Find where the given text appears and provide that cell's center as (X, Y) coordinate. 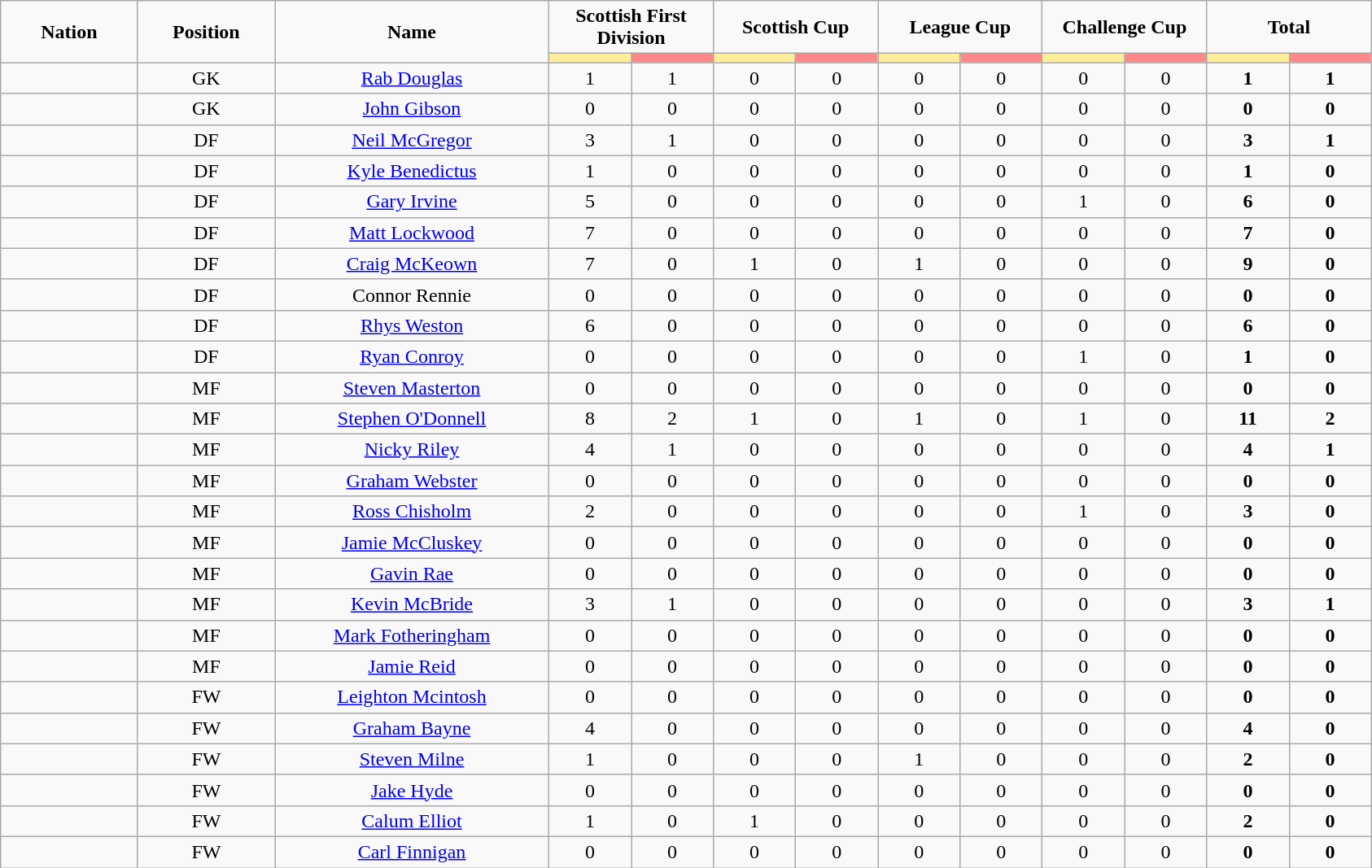
Connor Rennie (412, 294)
Rab Douglas (412, 78)
Matt Lockwood (412, 233)
Rhys Weston (412, 325)
Carl Finnigan (412, 852)
Neil McGregor (412, 140)
Mark Fotheringham (412, 635)
Graham Bayne (412, 728)
Total (1289, 28)
Challenge Cup (1125, 28)
Graham Webster (412, 481)
Calum Elliot (412, 821)
5 (589, 202)
Ross Chisholm (412, 512)
Gary Irvine (412, 202)
Gavin Rae (412, 574)
Jake Hyde (412, 790)
Steven Milne (412, 759)
Ryan Conroy (412, 356)
Jamie Reid (412, 666)
Jamie McCluskey (412, 543)
Stephen O'Donnell (412, 419)
8 (589, 419)
Nicky Riley (412, 450)
Steven Masterton (412, 388)
Kevin McBride (412, 604)
Position (206, 32)
11 (1248, 419)
Scottish First Division (631, 28)
Scottish Cup (796, 28)
John Gibson (412, 109)
Leighton Mcintosh (412, 697)
Nation (69, 32)
Kyle Benedictus (412, 171)
League Cup (960, 28)
9 (1248, 264)
Name (412, 32)
Craig McKeown (412, 264)
